Find where the given text appears and provide that cell's center as [x, y] coordinate. 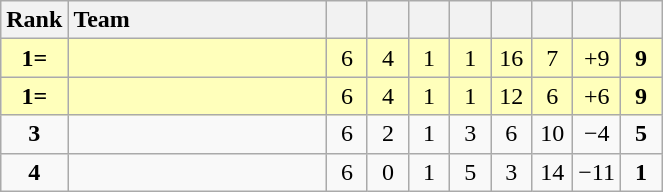
16 [512, 58]
14 [552, 172]
10 [552, 134]
2 [388, 134]
+9 [597, 58]
+6 [597, 96]
0 [388, 172]
7 [552, 58]
−11 [597, 172]
−4 [597, 134]
Team [198, 20]
Rank [34, 20]
12 [512, 96]
